Provide the [x, y] coordinate of the cell's center where the given text is located.  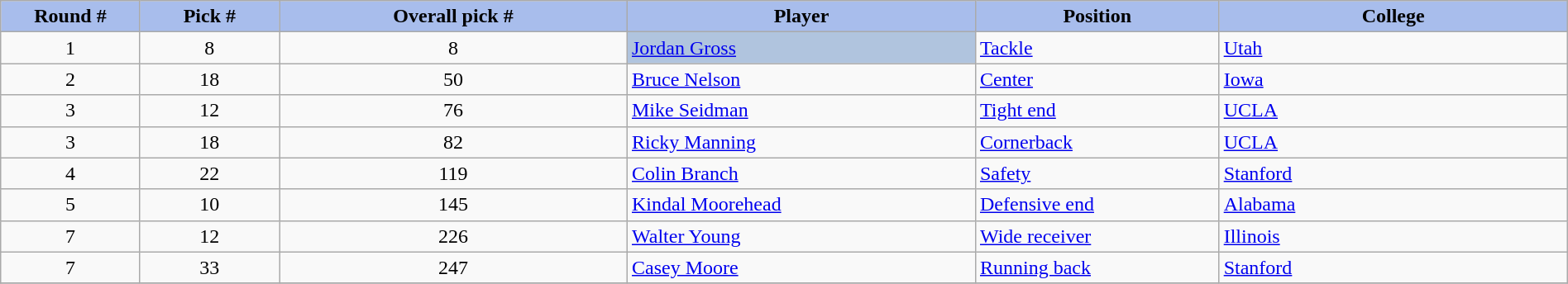
Casey Moore [801, 267]
Wide receiver [1097, 236]
Center [1097, 79]
Alabama [1393, 205]
1 [70, 48]
Jordan Gross [801, 48]
Utah [1393, 48]
Illinois [1393, 236]
4 [70, 173]
10 [209, 205]
Safety [1097, 173]
226 [453, 236]
Walter Young [801, 236]
Iowa [1393, 79]
Tight end [1097, 111]
Player [801, 17]
Round # [70, 17]
Overall pick # [453, 17]
247 [453, 267]
76 [453, 111]
Bruce Nelson [801, 79]
Colin Branch [801, 173]
Kindal Moorehead [801, 205]
119 [453, 173]
145 [453, 205]
Position [1097, 17]
5 [70, 205]
22 [209, 173]
50 [453, 79]
2 [70, 79]
Defensive end [1097, 205]
Ricky Manning [801, 142]
Tackle [1097, 48]
Cornerback [1097, 142]
33 [209, 267]
Running back [1097, 267]
82 [453, 142]
Mike Seidman [801, 111]
College [1393, 17]
Pick # [209, 17]
